Provide the (X, Y) coordinate of the cell's center where the given text is located.  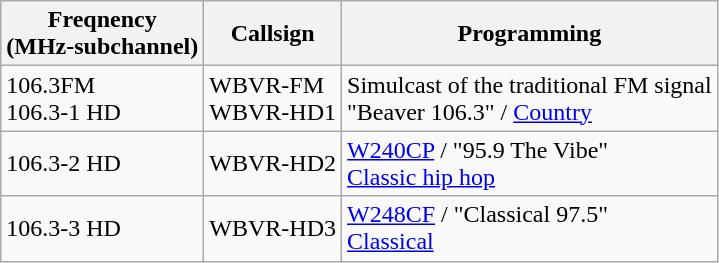
Simulcast of the traditional FM signal "Beaver 106.3" / Country (530, 98)
106.3FM 106.3-1 HD (102, 98)
W248CF / "Classical 97.5" Classical (530, 228)
WBVR-HD2 (273, 164)
WBVR-FM WBVR-HD1 (273, 98)
W240CP / "95.9 The Vibe" Classic hip hop (530, 164)
Programming (530, 34)
WBVR-HD3 (273, 228)
106.3-3 HD (102, 228)
106.3-2 HD (102, 164)
Freqnency (MHz-subchannel) (102, 34)
Callsign (273, 34)
